Search for the cell housing the specified text and yield its (X, Y) center coordinate. 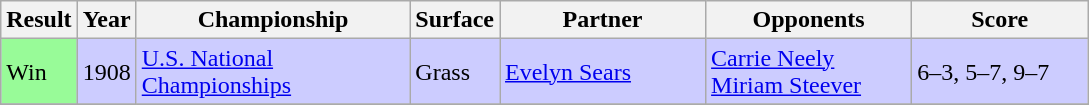
6–3, 5–7, 9–7 (1000, 72)
Surface (455, 20)
Result (39, 20)
Year (106, 20)
Evelyn Sears (603, 72)
Opponents (809, 20)
Partner (603, 20)
1908 (106, 72)
U.S. National Championships (273, 72)
Score (1000, 20)
Championship (273, 20)
Grass (455, 72)
Carrie Neely Miriam Steever (809, 72)
Win (39, 72)
